Return the (x, y) coordinate for the center point of the cell that contains the specified text.  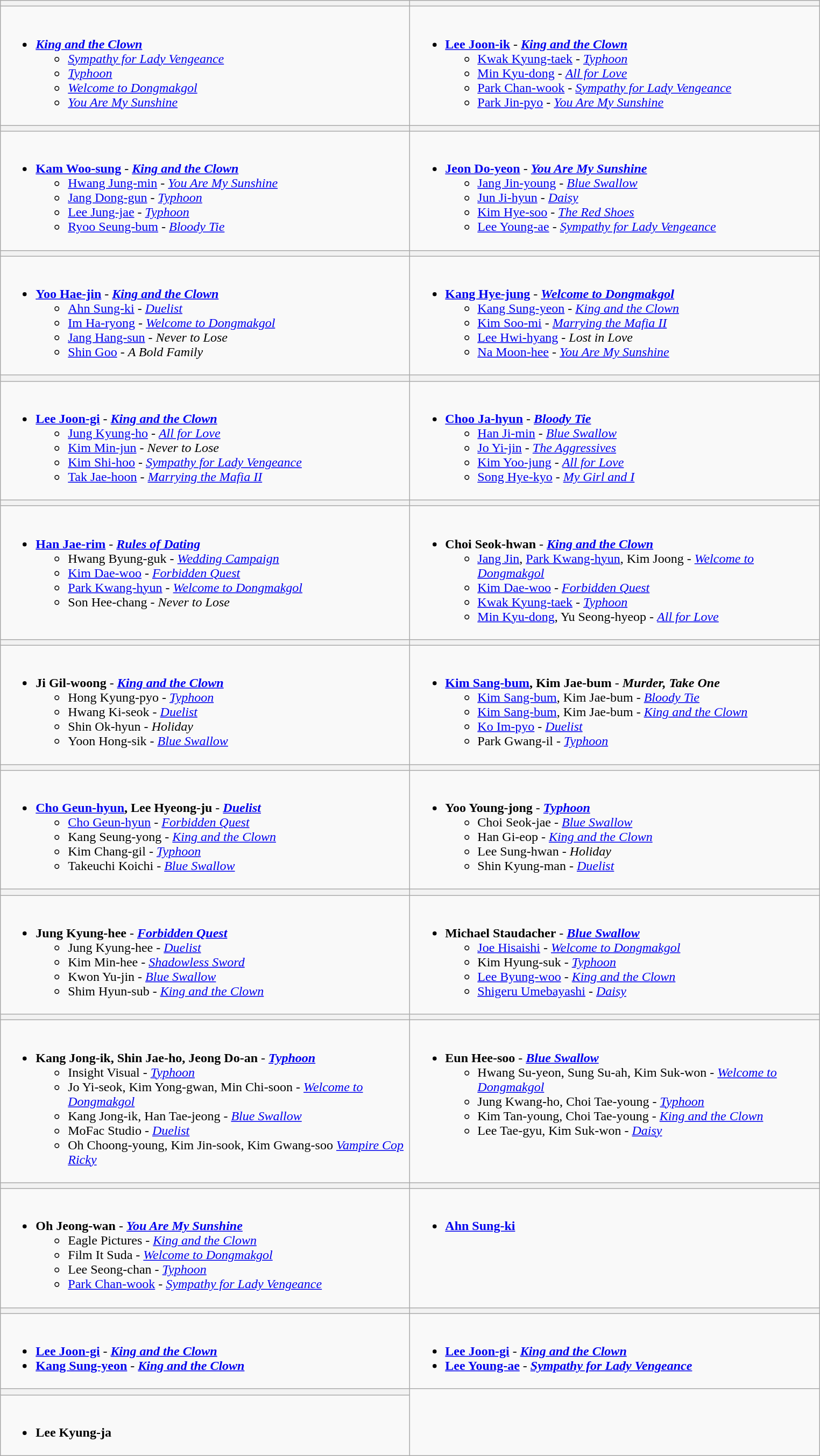
Yoo Hae-jin - King and the ClownAhn Sung-ki - DuelistIm Ha-ryong - Welcome to DongmakgolJang Hang-sun - Never to LoseShin Goo - A Bold Family (206, 315)
Choo Ja-hyun - Bloody TieHan Ji-min - Blue SwallowJo Yi-jin - The AggressivesKim Yoo-jung - All for LoveSong Hye-kyo - My Girl and I (614, 440)
Yoo Young-jong - TyphoonChoi Seok-jae - Blue SwallowHan Gi-eop - King and the ClownLee Sung-hwan - HolidayShin Kyung-man - Duelist (614, 830)
Lee Kyung-ja (206, 1425)
Ahn Sung-ki (614, 1248)
Jung Kyung-hee - Forbidden QuestJung Kyung-hee - DuelistKim Min-hee - Shadowless SwordKwon Yu-jin - Blue SwallowShim Hyun-sub - King and the Clown (206, 955)
King and the ClownSympathy for Lady VengeanceTyphoonWelcome to DongmakgolYou Are My Sunshine (206, 66)
Lee Joon-gi - King and the ClownLee Young-ae - Sympathy for Lady Vengeance (614, 1351)
Kam Woo-sung - King and the ClownHwang Jung-min - You Are My SunshineJang Dong-gun - TyphoonLee Jung-jae - TyphoonRyoo Seung-bum - Bloody Tie (206, 190)
Ji Gil-woong - King and the ClownHong Kyung-pyo - TyphoonHwang Ki-seok - DuelistShin Ok-hyun - HolidayYoon Hong-sik - Blue Swallow (206, 705)
Lee Joon-gi - King and the ClownKang Sung-yeon - King and the Clown (206, 1351)
